Determine the (x, y) coordinate at the center of the cell enclosing the given text.  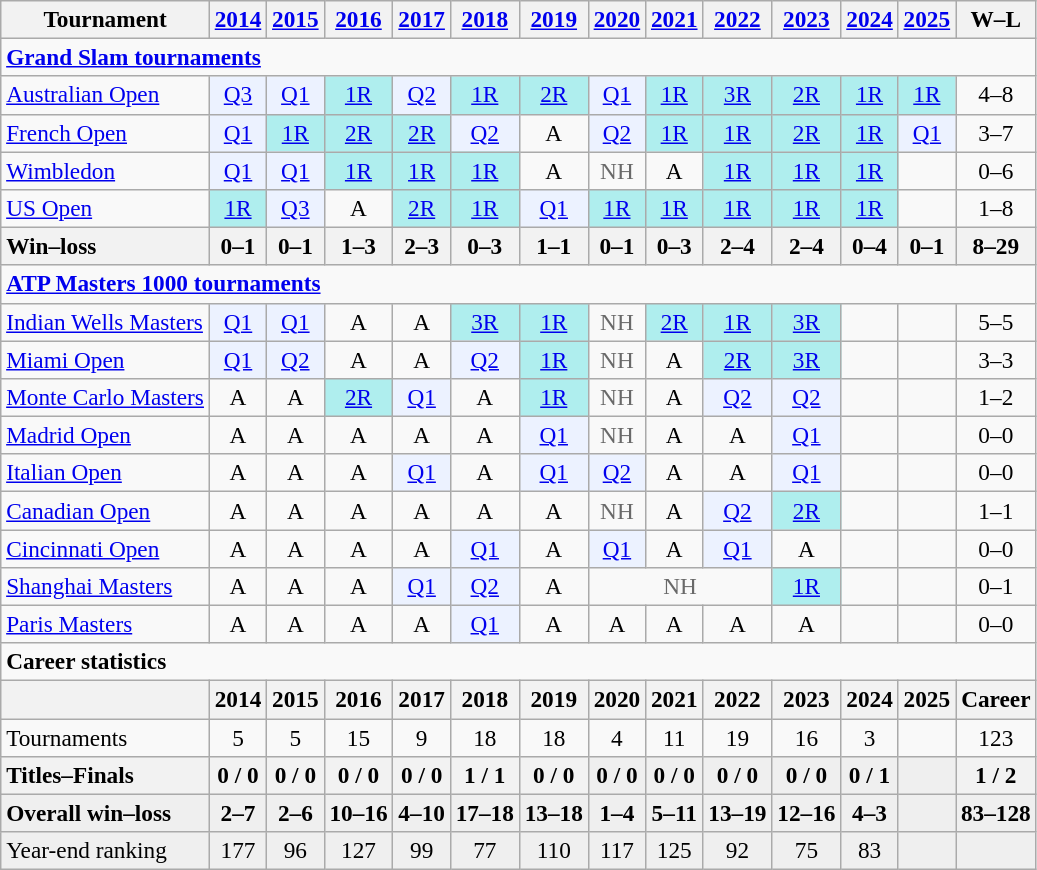
1–3 (358, 246)
12–16 (806, 813)
US Open (106, 208)
Wimbledon (106, 170)
Overall win–loss (106, 813)
4–8 (996, 95)
3 (870, 737)
92 (738, 850)
77 (484, 850)
French Open (106, 133)
ATP Masters 1000 tournaments (518, 284)
Cincinnati Open (106, 548)
16 (806, 737)
5–5 (996, 322)
19 (738, 737)
117 (616, 850)
Shanghai Masters (106, 586)
Win–loss (106, 246)
0–4 (870, 246)
13–18 (554, 813)
2–7 (238, 813)
Career statistics (518, 662)
Indian Wells Masters (106, 322)
1–2 (996, 397)
Miami Open (106, 359)
Career (996, 699)
9 (422, 737)
0 / 1 (870, 775)
Monte Carlo Masters (106, 397)
75 (806, 850)
4–10 (422, 813)
2–3 (422, 246)
W–L (996, 19)
1–8 (996, 208)
4–3 (870, 813)
125 (674, 850)
Titles–Finals (106, 775)
11 (674, 737)
0–6 (996, 170)
15 (358, 737)
3–7 (996, 133)
Tournaments (106, 737)
Grand Slam tournaments (518, 57)
13–19 (738, 813)
110 (554, 850)
99 (422, 850)
Australian Open (106, 95)
1 / 2 (996, 775)
2–6 (296, 813)
Tournament (106, 19)
Year-end ranking (106, 850)
96 (296, 850)
10–16 (358, 813)
Paris Masters (106, 624)
17–18 (484, 813)
127 (358, 850)
4 (616, 737)
Italian Open (106, 473)
1–4 (616, 813)
123 (996, 737)
3–3 (996, 359)
8–29 (996, 246)
Madrid Open (106, 435)
Canadian Open (106, 510)
1 / 1 (484, 775)
83–128 (996, 813)
177 (238, 850)
83 (870, 850)
5–11 (674, 813)
